Pinpoint the cell where the given text exists, returning its (x, y) midpoint coordinate. 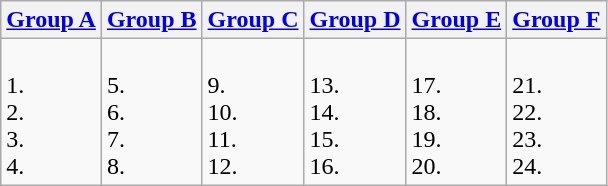
9. 10. 11. 12. (253, 112)
17. 18. 19. 20. (456, 112)
Group E (456, 20)
Group A (52, 20)
Group D (355, 20)
Group C (253, 20)
Group F (556, 20)
13. 14. 15. 16. (355, 112)
5. 6. 7. 8. (152, 112)
21. 22. 23. 24. (556, 112)
1. 2. 3. 4. (52, 112)
Group B (152, 20)
